Extract the (x, y) coordinate from the center of the cell holding the provided text.  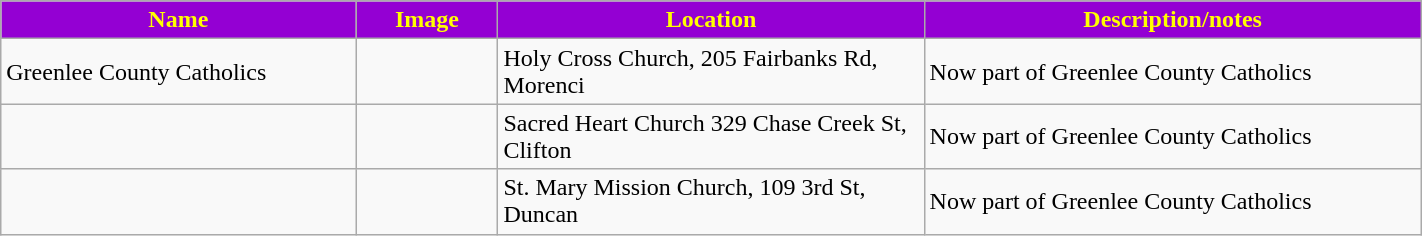
St. Mary Mission Church, 109 3rd St, Duncan (711, 202)
Name (178, 20)
Image (427, 20)
Greenlee County Catholics (178, 72)
Sacred Heart Church 329 Chase Creek St, Clifton (711, 136)
Description/notes (1172, 20)
Location (711, 20)
Holy Cross Church, 205 Fairbanks Rd, Morenci (711, 72)
